Return (X, Y) of the center of cell containing provided text 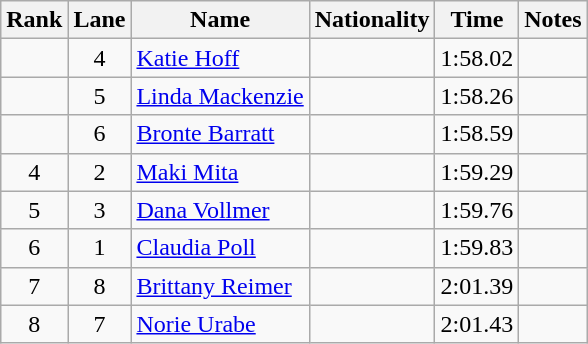
Notes (553, 20)
Dana Vollmer (220, 210)
Nationality (372, 20)
Norie Urabe (220, 324)
2:01.43 (477, 324)
1:58.02 (477, 58)
Claudia Poll (220, 248)
2:01.39 (477, 286)
Lane (100, 20)
1:58.59 (477, 134)
Rank (34, 20)
Katie Hoff (220, 58)
1:58.26 (477, 96)
Maki Mita (220, 172)
1:59.83 (477, 248)
Bronte Barratt (220, 134)
2 (100, 172)
Brittany Reimer (220, 286)
Linda Mackenzie (220, 96)
Name (220, 20)
1 (100, 248)
1:59.29 (477, 172)
3 (100, 210)
1:59.76 (477, 210)
Time (477, 20)
